Return [X, Y] of the center of cell containing provided text 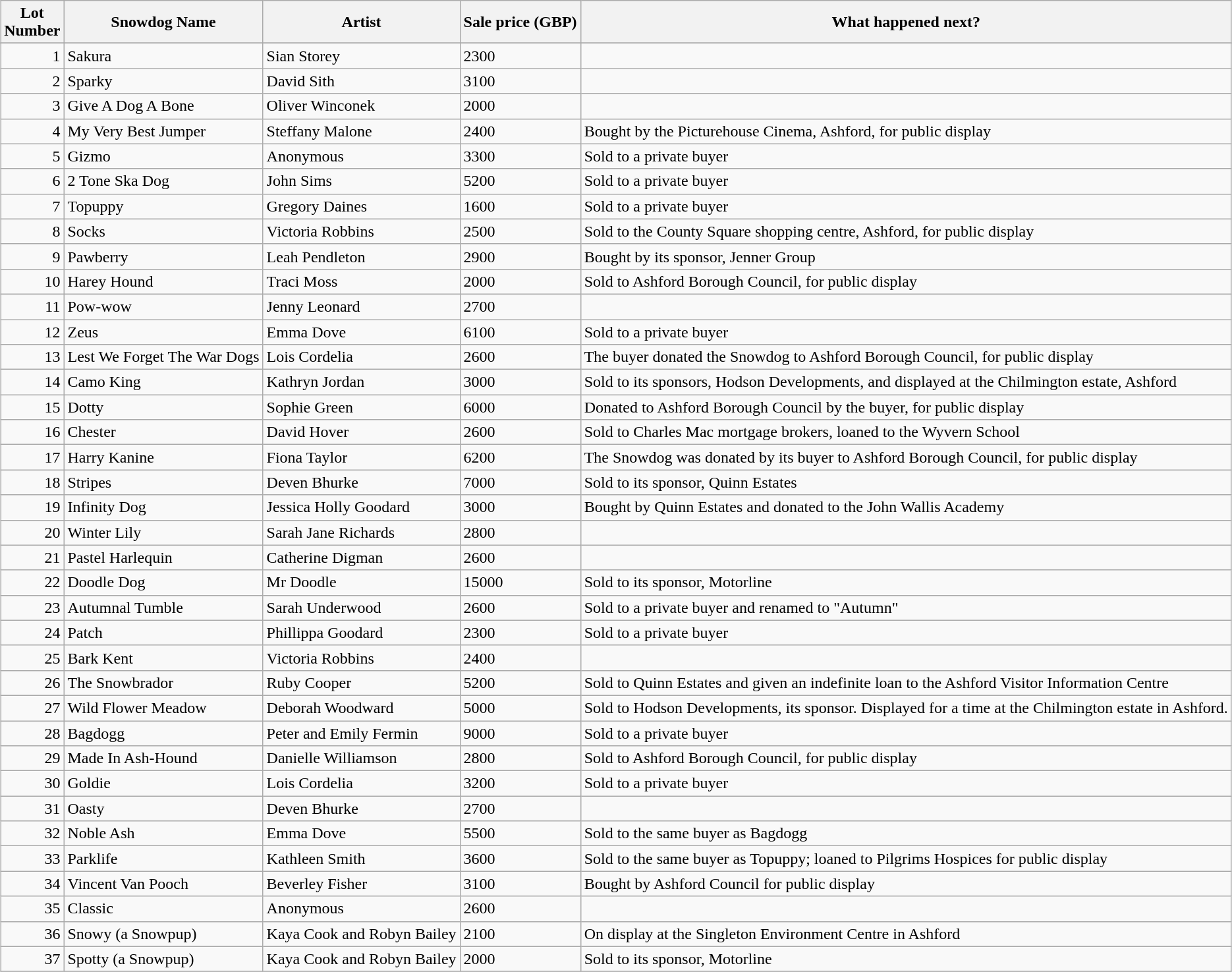
Wild Flower Meadow [163, 708]
Classic [163, 909]
Deborah Woodward [361, 708]
Sarah Underwood [361, 608]
1600 [520, 206]
John Sims [361, 181]
10 [32, 281]
Bought by Ashford Council for public display [906, 884]
On display at the Singleton Environment Centre in Ashford [906, 934]
34 [32, 884]
Jessica Holly Goodard [361, 507]
Topuppy [163, 206]
30 [32, 784]
37 [32, 959]
2900 [520, 256]
3600 [520, 859]
25 [32, 658]
4 [32, 131]
Mr Doodle [361, 583]
3 [32, 106]
6200 [520, 457]
5000 [520, 708]
Zeus [163, 331]
13 [32, 357]
27 [32, 708]
Leah Pendleton [361, 256]
26 [32, 683]
Artist [361, 22]
3300 [520, 156]
Socks [163, 231]
Sold to Hodson Developments, its sponsor. Displayed for a time at the Chilmington estate in Ashford. [906, 708]
Sophie Green [361, 407]
Jenny Leonard [361, 306]
Phillippa Goodard [361, 633]
Noble Ash [163, 834]
33 [32, 859]
Sold to its sponsors, Hodson Developments, and displayed at the Chilmington estate, Ashford [906, 382]
Infinity Dog [163, 507]
16 [32, 432]
Lest We Forget The War Dogs [163, 357]
Danielle Williamson [361, 758]
Fiona Taylor [361, 457]
Patch [163, 633]
Kathryn Jordan [361, 382]
Made In Ash-Hound [163, 758]
Goldie [163, 784]
Spotty (a Snowpup) [163, 959]
9 [32, 256]
12 [32, 331]
Stripes [163, 482]
Winter Lily [163, 532]
The buyer donated the Snowdog to Ashford Borough Council, for public display [906, 357]
14 [32, 382]
Sparky [163, 81]
2500 [520, 231]
Sakura [163, 56]
Sale price (GBP) [520, 22]
Chester [163, 432]
Ruby Cooper [361, 683]
Vincent Van Pooch [163, 884]
17 [32, 457]
5500 [520, 834]
7 [32, 206]
Bought by Quinn Estates and donated to the John Wallis Academy [906, 507]
Sarah Jane Richards [361, 532]
6100 [520, 331]
21 [32, 557]
Lot Number [32, 22]
9000 [520, 733]
11 [32, 306]
Harey Hound [163, 281]
Sold to Charles Mac mortgage brokers, loaned to the Wyvern School [906, 432]
The Snowbrador [163, 683]
Sold to Quinn Estates and given an indefinite loan to the Ashford Visitor Information Centre [906, 683]
7000 [520, 482]
31 [32, 809]
6 [32, 181]
Snowdog Name [163, 22]
Pawberry [163, 256]
23 [32, 608]
Peter and Emily Fermin [361, 733]
Parklife [163, 859]
Sold to its sponsor, Quinn Estates [906, 482]
Oliver Winconek [361, 106]
David Hover [361, 432]
22 [32, 583]
Sold to the same buyer as Topuppy; loaned to Pilgrims Hospices for public display [906, 859]
Sold to the County Square shopping centre, Ashford, for public display [906, 231]
28 [32, 733]
3200 [520, 784]
Bought by its sponsor, Jenner Group [906, 256]
What happened next? [906, 22]
15000 [520, 583]
Donated to Ashford Borough Council by the buyer, for public display [906, 407]
2 [32, 81]
20 [32, 532]
Catherine Digman [361, 557]
Bagdogg [163, 733]
32 [32, 834]
29 [32, 758]
18 [32, 482]
2 Tone Ska Dog [163, 181]
Traci Moss [361, 281]
Bark Kent [163, 658]
15 [32, 407]
6000 [520, 407]
36 [32, 934]
Gregory Daines [361, 206]
Oasty [163, 809]
Autumnal Tumble [163, 608]
Sold to the same buyer as Bagdogg [906, 834]
1 [32, 56]
My Very Best Jumper [163, 131]
Give A Dog A Bone [163, 106]
Kathleen Smith [361, 859]
David Sith [361, 81]
19 [32, 507]
5 [32, 156]
Sold to a private buyer and renamed to "Autumn" [906, 608]
Harry Kanine [163, 457]
Pastel Harlequin [163, 557]
Beverley Fisher [361, 884]
Camo King [163, 382]
Pow-wow [163, 306]
24 [32, 633]
The Snowdog was donated by its buyer to Ashford Borough Council, for public display [906, 457]
8 [32, 231]
Gizmo [163, 156]
35 [32, 909]
Dotty [163, 407]
Steffany Malone [361, 131]
Doodle Dog [163, 583]
Bought by the Picturehouse Cinema, Ashford, for public display [906, 131]
Snowy (a Snowpup) [163, 934]
Sian Storey [361, 56]
2100 [520, 934]
